Identify which cell holds the provided text, then report its (x, y) central coordinate. 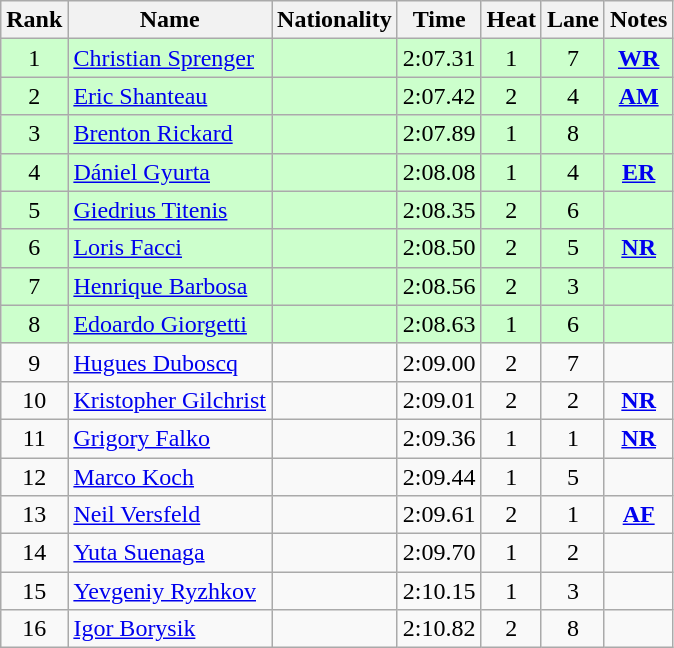
16 (34, 629)
Dániel Gyurta (170, 172)
2:08.35 (439, 210)
Heat (511, 20)
2:08.56 (439, 286)
Yuta Suenaga (170, 553)
2:09.70 (439, 553)
2:08.50 (439, 248)
Eric Shanteau (170, 96)
2:08.63 (439, 324)
Rank (34, 20)
2:07.31 (439, 58)
2:09.36 (439, 438)
2:09.61 (439, 515)
15 (34, 591)
2:08.08 (439, 172)
AF (638, 515)
2:09.44 (439, 477)
Marco Koch (170, 477)
2:10.15 (439, 591)
Kristopher Gilchrist (170, 400)
Loris Facci (170, 248)
Edoardo Giorgetti (170, 324)
Name (170, 20)
Yevgeniy Ryzhkov (170, 591)
9 (34, 362)
14 (34, 553)
ER (638, 172)
Hugues Duboscq (170, 362)
2:07.89 (439, 134)
2:09.01 (439, 400)
Time (439, 20)
Notes (638, 20)
WR (638, 58)
Lane (572, 20)
11 (34, 438)
Igor Borysik (170, 629)
Nationality (335, 20)
Grigory Falko (170, 438)
12 (34, 477)
Christian Sprenger (170, 58)
Giedrius Titenis (170, 210)
2:07.42 (439, 96)
Henrique Barbosa (170, 286)
Neil Versfeld (170, 515)
10 (34, 400)
2:10.82 (439, 629)
13 (34, 515)
Brenton Rickard (170, 134)
AM (638, 96)
2:09.00 (439, 362)
